Extract the [X, Y] coordinate from the center of the cell holding the provided text.  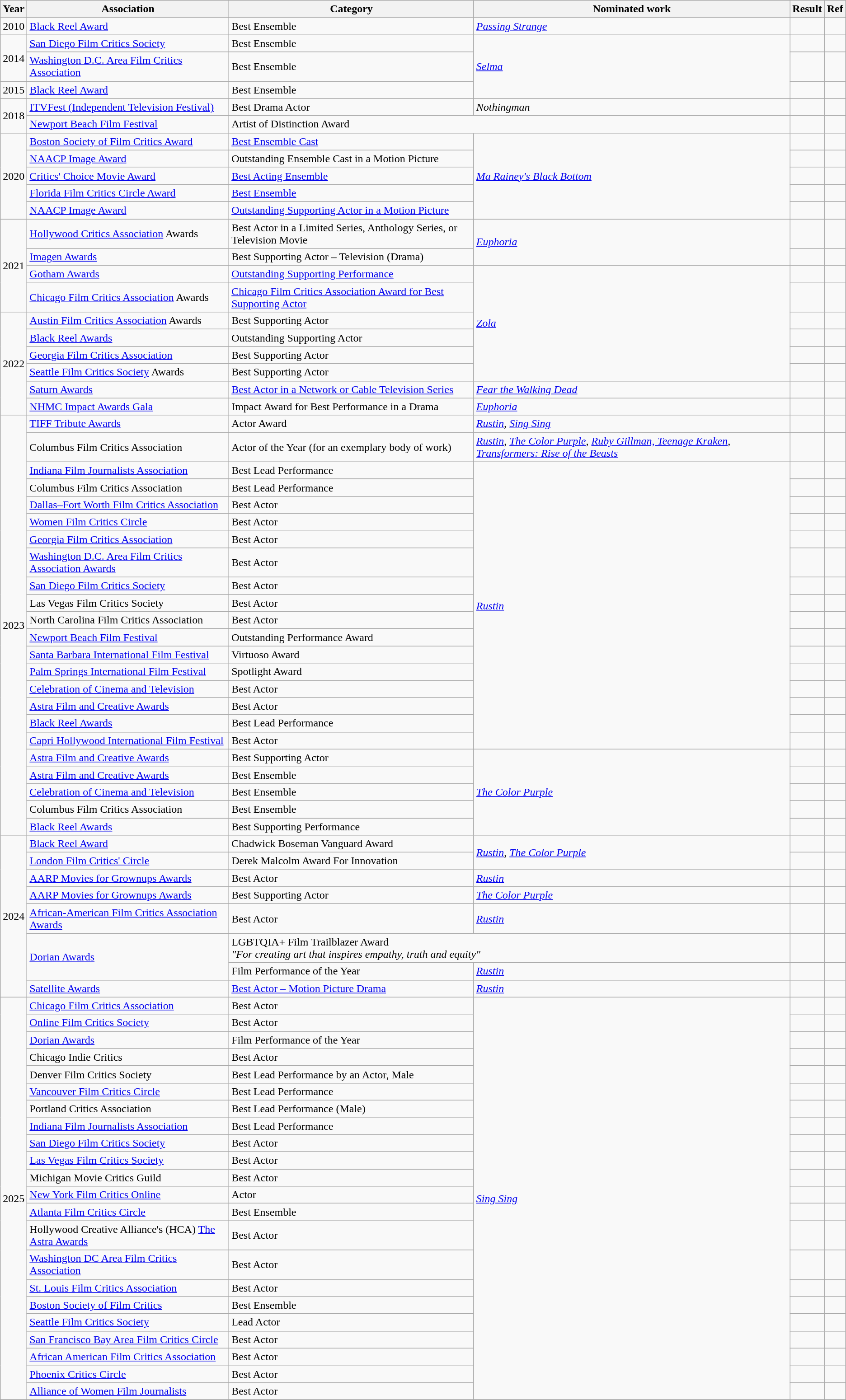
Chadwick Boseman Vanguard Award [352, 844]
Ref [835, 9]
Best Lead Performance (Male) [352, 1109]
Seattle Film Critics Society [128, 1322]
London Film Critics' Circle [128, 861]
St. Louis Film Critics Association [128, 1288]
2020 [14, 176]
Impact Award for Best Performance in a Drama [352, 407]
Seattle Film Critics Society Awards [128, 372]
Best Acting Ensemble [352, 176]
NHMC Impact Awards Gala [128, 407]
Zola [632, 323]
Portland Critics Association [128, 1109]
Phoenix Critics Circle [128, 1374]
Vancouver Film Critics Circle [128, 1091]
Rustin, The Color Purple [632, 852]
Artist of Distinction Award [510, 124]
Best Actor in a Network or Cable Television Series [352, 389]
Hollywood Creative Alliance's (HCA) The Astra Awards [128, 1235]
Palm Springs International Film Festival [128, 672]
Actor [352, 1195]
African American Film Critics Association [128, 1357]
New York Film Critics Online [128, 1195]
Washington D.C. Area Film Critics Association [128, 67]
North Carolina Film Critics Association [128, 620]
Michigan Movie Critics Guild [128, 1178]
Best Actor in a Limited Series, Anthology Series, or Television Movie [352, 233]
Imagen Awards [128, 257]
2022 [14, 364]
TIFF Tribute Awards [128, 424]
Denver Film Critics Society [128, 1074]
Best Ensemble Cast [352, 141]
Critics' Choice Movie Award [128, 176]
Spotlight Award [352, 672]
African-American Film Critics Association Awards [128, 919]
2024 [14, 916]
Saturn Awards [128, 389]
Hollywood Critics Association Awards [128, 233]
Actor Award [352, 424]
Florida Film Critics Circle Award [128, 193]
2023 [14, 625]
San Francisco Bay Area Film Critics Circle [128, 1339]
Selma [632, 67]
Best Actor – Motion Picture Drama [352, 988]
Washington D.C. Area Film Critics Association Awards [128, 563]
Chicago Film Critics Association Award for Best Supporting Actor [352, 297]
Best Lead Performance by an Actor, Male [352, 1074]
Gotham Awards [128, 274]
Chicago Film Critics Association [128, 1006]
Fear the Walking Dead [632, 389]
Result [807, 9]
Online Film Critics Society [128, 1023]
Association [128, 9]
Atlanta Film Critics Circle [128, 1212]
Women Film Critics Circle [128, 522]
Chicago Film Critics Association Awards [128, 297]
Derek Malcolm Award For Innovation [352, 861]
2010 [14, 26]
Best Drama Actor [352, 107]
Alliance of Women Film Journalists [128, 1391]
Outstanding Ensemble Cast in a Motion Picture [352, 159]
Virtuoso Award [352, 655]
Washington DC Area Film Critics Association [128, 1265]
Ma Rainey's Black Bottom [632, 176]
Outstanding Supporting Actor in a Motion Picture [352, 210]
LGBTQIA+ Film Trailblazer Award "For creating art that inspires empathy, truth and equity" [510, 948]
Year [14, 9]
Outstanding Supporting Actor [352, 338]
Lead Actor [352, 1322]
2021 [14, 265]
2025 [14, 1198]
Sing Sing [632, 1198]
Capri Hollywood International Film Festival [128, 740]
Nominated work [632, 9]
Dallas–Fort Worth Film Critics Association [128, 505]
Actor of the Year (for an exemplary body of work) [352, 447]
2015 [14, 90]
Satellite Awards [128, 988]
2018 [14, 116]
Best Supporting Performance [352, 826]
Outstanding Supporting Performance [352, 274]
Chicago Indie Critics [128, 1057]
Category [352, 9]
Rustin, Sing Sing [632, 424]
Nothingman [632, 107]
Best Supporting Actor – Television (Drama) [352, 257]
Austin Film Critics Association Awards [128, 321]
ITVFest (Independent Television Festival) [128, 107]
Boston Society of Film Critics [128, 1305]
Passing Strange [632, 26]
2014 [14, 58]
Rustin, The Color Purple, Ruby Gillman, Teenage Kraken, Transformers: Rise of the Beasts [632, 447]
Boston Society of Film Critics Award [128, 141]
Outstanding Performance Award [352, 637]
Santa Barbara International Film Festival [128, 655]
